Pinpoint the cell where the given text exists, returning its (x, y) midpoint coordinate. 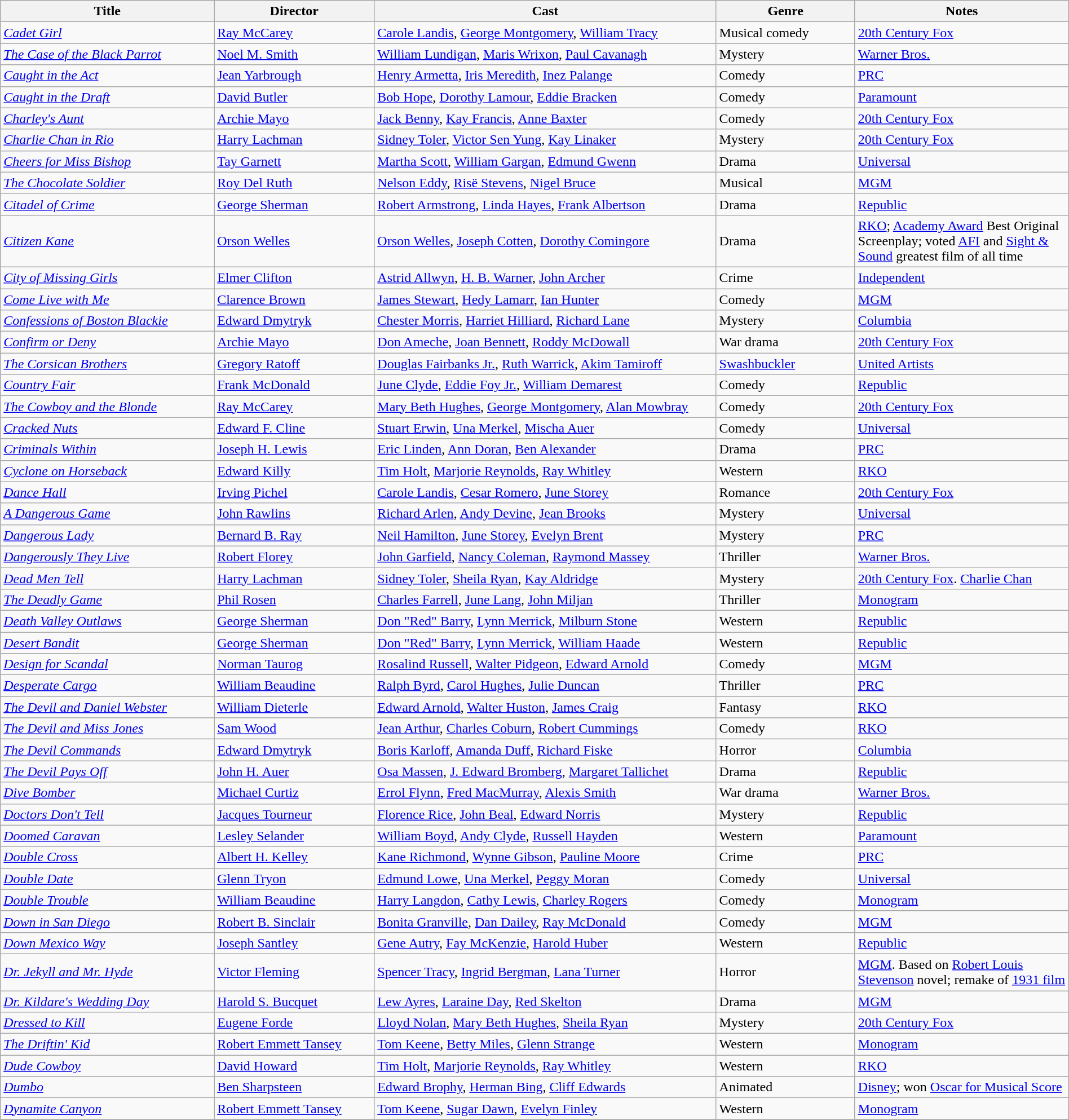
Tom Keene, Betty Miles, Glenn Strange (545, 1044)
James Stewart, Hedy Lamarr, Ian Hunter (545, 299)
Charles Farrell, June Lang, John Miljan (545, 599)
Bob Hope, Dorothy Lamour, Eddie Bracken (545, 97)
Desperate Cargo (107, 686)
Roy Del Ruth (294, 183)
Down in San Diego (107, 921)
Robert Armstrong, Linda Hayes, Frank Albertson (545, 204)
Henry Armetta, Iris Meredith, Inez Palange (545, 76)
The Devil and Miss Jones (107, 729)
Sidney Toler, Victor Sen Yung, Kay Linaker (545, 140)
Jacques Tourneur (294, 814)
The Chocolate Soldier (107, 183)
Musical (785, 183)
The Driftin' Kid (107, 1044)
Design for Scandal (107, 664)
The Cowboy and the Blonde (107, 407)
Jean Yarbrough (294, 76)
Ben Sharpsteen (294, 1087)
Rosalind Russell, Walter Pidgeon, Edward Arnold (545, 664)
John Garfield, Nancy Coleman, Raymond Massey (545, 557)
Norman Taurog (294, 664)
Lloyd Nolan, Mary Beth Hughes, Sheila Ryan (545, 1023)
Harry Langdon, Cathy Lewis, Charley Rogers (545, 900)
Confirm or Deny (107, 342)
Director (294, 11)
June Clyde, Eddie Foy Jr., William Demarest (545, 385)
Clarence Brown (294, 299)
Jack Benny, Kay Francis, Anne Baxter (545, 118)
Phil Rosen (294, 599)
Frank McDonald (294, 385)
The Devil and Daniel Webster (107, 707)
Dead Men Tell (107, 578)
Neil Hamilton, June Storey, Evelyn Brent (545, 535)
Osa Massen, J. Edward Bromberg, Margaret Tallichet (545, 771)
The Case of the Black Parrot (107, 54)
Bonita Granville, Dan Dailey, Ray McDonald (545, 921)
Gene Autry, Fay McKenzie, Harold Huber (545, 943)
Glenn Tryon (294, 879)
William Dieterle (294, 707)
Sam Wood (294, 729)
Carole Landis, George Montgomery, William Tracy (545, 33)
Albert H. Kelley (294, 857)
Come Live with Me (107, 299)
Chester Morris, Harriet Hilliard, Richard Lane (545, 321)
William Boyd, Andy Clyde, Russell Hayden (545, 836)
Double Cross (107, 857)
20th Century Fox. Charlie Chan (962, 578)
Spencer Tracy, Ingrid Bergman, Lana Turner (545, 972)
Independent (962, 277)
City of Missing Girls (107, 277)
Mary Beth Hughes, George Montgomery, Alan Mowbray (545, 407)
Sidney Toler, Sheila Ryan, Kay Aldridge (545, 578)
RKO; Academy Award Best Original Screenplay; voted AFI and Sight & Sound greatest film of all time (962, 241)
Dr. Kildare's Wedding Day (107, 1001)
Astrid Allwyn, H. B. Warner, John Archer (545, 277)
Fantasy (785, 707)
Dude Cowboy (107, 1066)
Tay Garnett (294, 161)
Dr. Jekyll and Mr. Hyde (107, 972)
Richard Arlen, Andy Devine, Jean Brooks (545, 514)
Robert B. Sinclair (294, 921)
Ralph Byrd, Carol Hughes, Julie Duncan (545, 686)
Martha Scott, William Gargan, Edmund Gwenn (545, 161)
Genre (785, 11)
Florence Rice, John Beal, Edward Norris (545, 814)
Orson Welles (294, 241)
Don "Red" Barry, Lynn Merrick, Milburn Stone (545, 621)
Double Trouble (107, 900)
A Dangerous Game (107, 514)
Victor Fleming (294, 972)
Nelson Eddy, Risë Stevens, Nigel Bruce (545, 183)
Dangerous Lady (107, 535)
Eric Linden, Ann Doran, Ben Alexander (545, 449)
Citizen Kane (107, 241)
Citadel of Crime (107, 204)
Double Date (107, 879)
Orson Welles, Joseph Cotten, Dorothy Comingore (545, 241)
Edward F. Cline (294, 428)
Carole Landis, Cesar Romero, June Storey (545, 492)
Dive Bomber (107, 793)
United Artists (962, 364)
Doomed Caravan (107, 836)
Charlie Chan in Rio (107, 140)
David Butler (294, 97)
Title (107, 11)
The Devil Pays Off (107, 771)
Edmund Lowe, Una Merkel, Peggy Moran (545, 879)
Cadet Girl (107, 33)
Animated (785, 1087)
David Howard (294, 1066)
The Corsican Brothers (107, 364)
Don Ameche, Joan Bennett, Roddy McDowall (545, 342)
Dressed to Kill (107, 1023)
Musical comedy (785, 33)
Kane Richmond, Wynne Gibson, Pauline Moore (545, 857)
Joseph H. Lewis (294, 449)
Dumbo (107, 1087)
Lew Ayres, Laraine Day, Red Skelton (545, 1001)
Errol Flynn, Fred MacMurray, Alexis Smith (545, 793)
Country Fair (107, 385)
Edward Arnold, Walter Huston, James Craig (545, 707)
Swashbuckler (785, 364)
Stuart Erwin, Una Merkel, Mischa Auer (545, 428)
Romance (785, 492)
Gregory Ratoff (294, 364)
The Deadly Game (107, 599)
Caught in the Act (107, 76)
Dangerously They Live (107, 557)
Jean Arthur, Charles Coburn, Robert Cummings (545, 729)
MGM. Based on Robert Louis Stevenson novel; remake of 1931 film (962, 972)
Robert Florey (294, 557)
Lesley Selander (294, 836)
William Lundigan, Maris Wrixon, Paul Cavanagh (545, 54)
Cast (545, 11)
Douglas Fairbanks Jr., Ruth Warrick, Akim Tamiroff (545, 364)
Cracked Nuts (107, 428)
Joseph Santley (294, 943)
Down Mexico Way (107, 943)
Cheers for Miss Bishop (107, 161)
Disney; won Oscar for Musical Score (962, 1087)
Death Valley Outlaws (107, 621)
Edward Killy (294, 471)
Cyclone on Horseback (107, 471)
Edward Brophy, Herman Bing, Cliff Edwards (545, 1087)
Don "Red" Barry, Lynn Merrick, William Haade (545, 642)
Dance Hall (107, 492)
Criminals Within (107, 449)
The Devil Commands (107, 750)
Noel M. Smith (294, 54)
Eugene Forde (294, 1023)
Bernard B. Ray (294, 535)
Boris Karloff, Amanda Duff, Richard Fiske (545, 750)
Notes (962, 11)
Harold S. Bucquet (294, 1001)
Irving Pichel (294, 492)
Dynamite Canyon (107, 1109)
Tom Keene, Sugar Dawn, Evelyn Finley (545, 1109)
John Rawlins (294, 514)
Michael Curtiz (294, 793)
Confessions of Boston Blackie (107, 321)
Charley's Aunt (107, 118)
John H. Auer (294, 771)
Elmer Clifton (294, 277)
Caught in the Draft (107, 97)
Doctors Don't Tell (107, 814)
Desert Bandit (107, 642)
